Locate the cell with the specified text and output its [X, Y] center coordinate. 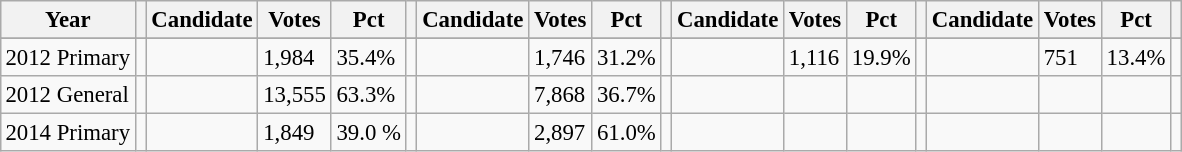
35.4% [368, 57]
39.0 % [368, 133]
2014 Primary [68, 133]
61.0% [626, 133]
19.9% [880, 57]
13,555 [294, 95]
7,868 [560, 95]
1,746 [560, 57]
36.7% [626, 95]
2012 General [68, 95]
1,116 [816, 57]
2,897 [560, 133]
Year [68, 20]
751 [1070, 57]
31.2% [626, 57]
63.3% [368, 95]
2012 Primary [68, 57]
13.4% [1136, 57]
1,984 [294, 57]
1,849 [294, 133]
